Identify which cell holds the provided text, then report its [x, y] central coordinate. 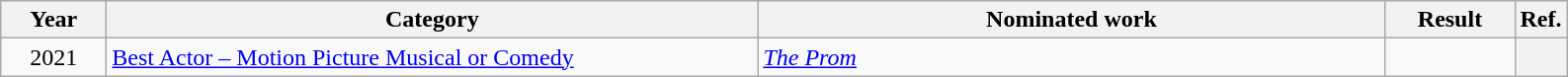
Best Actor – Motion Picture Musical or Comedy [433, 57]
Nominated work [1071, 20]
Year [53, 20]
Result [1450, 20]
Ref. [1541, 20]
The Prom [1071, 57]
Category [433, 20]
2021 [53, 57]
